Locate the cell with the specified text and output its [X, Y] center coordinate. 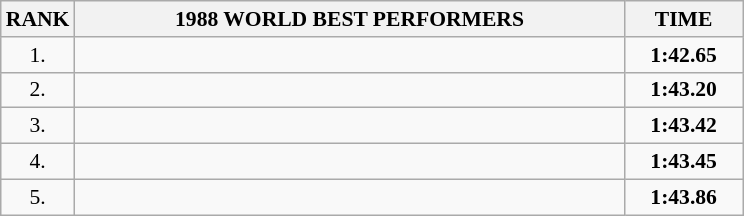
TIME [684, 19]
1:43.42 [684, 126]
4. [38, 162]
1. [38, 55]
2. [38, 90]
3. [38, 126]
1988 WORLD BEST PERFORMERS [349, 19]
5. [38, 197]
RANK [38, 19]
1:43.86 [684, 197]
1:43.45 [684, 162]
1:43.20 [684, 90]
1:42.65 [684, 55]
